From the cell containing the given text, extract its center point as [X, Y] coordinate. 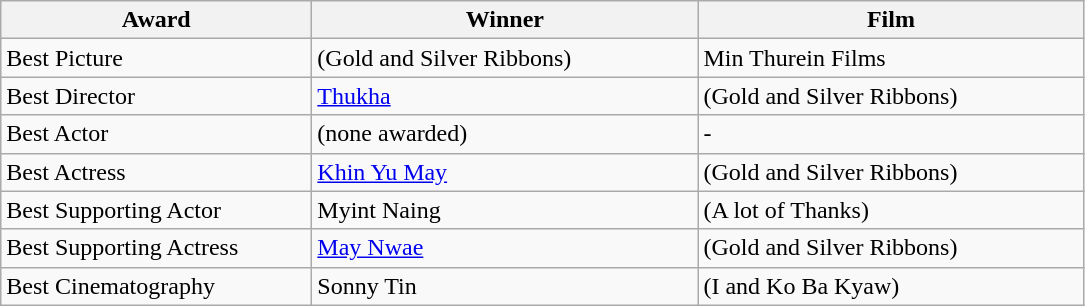
(I and Ko Ba Kyaw) [891, 286]
(A lot of Thanks) [891, 210]
Best Picture [156, 58]
May Nwae [505, 248]
- [891, 134]
Thukha [505, 96]
Winner [505, 20]
Award [156, 20]
Best Supporting Actress [156, 248]
Khin Yu May [505, 172]
Sonny Tin [505, 286]
Best Actor [156, 134]
Best Cinematography [156, 286]
Myint Naing [505, 210]
Best Actress [156, 172]
Best Director [156, 96]
Film [891, 20]
Min Thurein Films [891, 58]
Best Supporting Actor [156, 210]
(none awarded) [505, 134]
